Scan for the cell matching the given text and deliver its [x, y] coordinate at center. 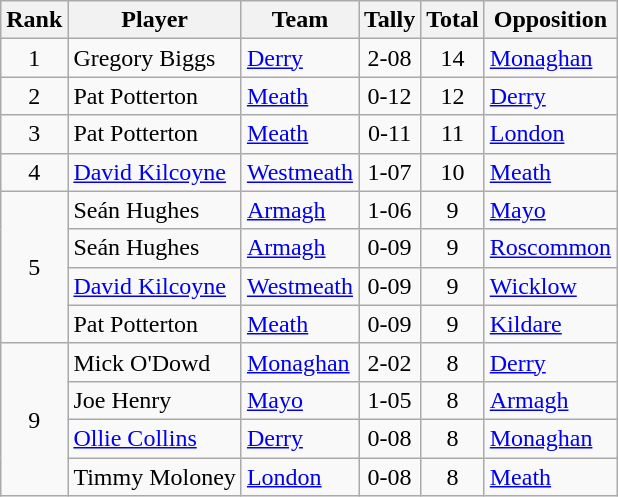
2 [34, 96]
Rank [34, 20]
0-12 [389, 96]
Gregory Biggs [155, 58]
Kildare [550, 324]
1-06 [389, 210]
Wicklow [550, 286]
4 [34, 172]
11 [453, 134]
Opposition [550, 20]
5 [34, 267]
Joe Henry [155, 400]
12 [453, 96]
Tally [389, 20]
10 [453, 172]
3 [34, 134]
Ollie Collins [155, 438]
1-07 [389, 172]
Mick O'Dowd [155, 362]
Player [155, 20]
Team [300, 20]
Total [453, 20]
2-08 [389, 58]
Roscommon [550, 248]
0-11 [389, 134]
Timmy Moloney [155, 477]
1-05 [389, 400]
2-02 [389, 362]
1 [34, 58]
14 [453, 58]
